Provide the (x, y) coordinate of the cell's center where the given text is located.  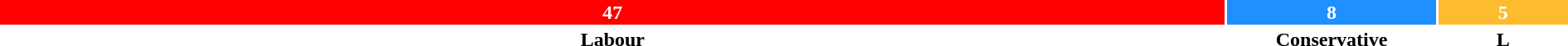
47 (612, 12)
8 (1332, 12)
5 (1503, 12)
